Provide the (X, Y) coordinate of the cell's center where the given text is located.  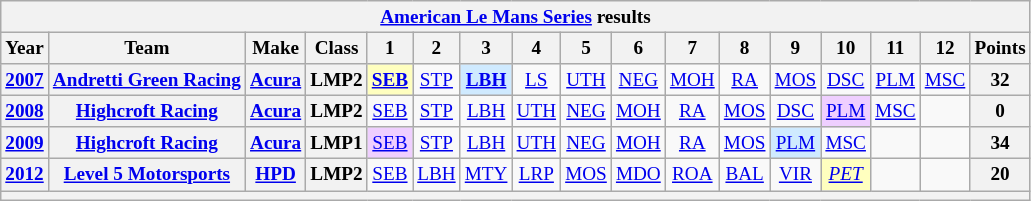
10 (846, 48)
BAL (744, 175)
7 (692, 48)
Class (336, 48)
LRP (536, 175)
LMP1 (336, 143)
1 (390, 48)
12 (945, 48)
3 (486, 48)
HPD (275, 175)
Points (1000, 48)
8 (744, 48)
ROA (692, 175)
4 (536, 48)
11 (895, 48)
Andretti Green Racing (146, 80)
Make (275, 48)
2007 (25, 80)
5 (586, 48)
LS (536, 80)
Team (146, 48)
PET (846, 175)
6 (638, 48)
Year (25, 48)
20 (1000, 175)
MDO (638, 175)
0 (1000, 111)
2012 (25, 175)
MTY (486, 175)
2008 (25, 111)
2009 (25, 143)
32 (1000, 80)
34 (1000, 143)
VIR (796, 175)
Level 5 Motorsports (146, 175)
2 (437, 48)
American Le Mans Series results (516, 17)
9 (796, 48)
